Return the (x, y) coordinate for the center point of the cell that contains the specified text.  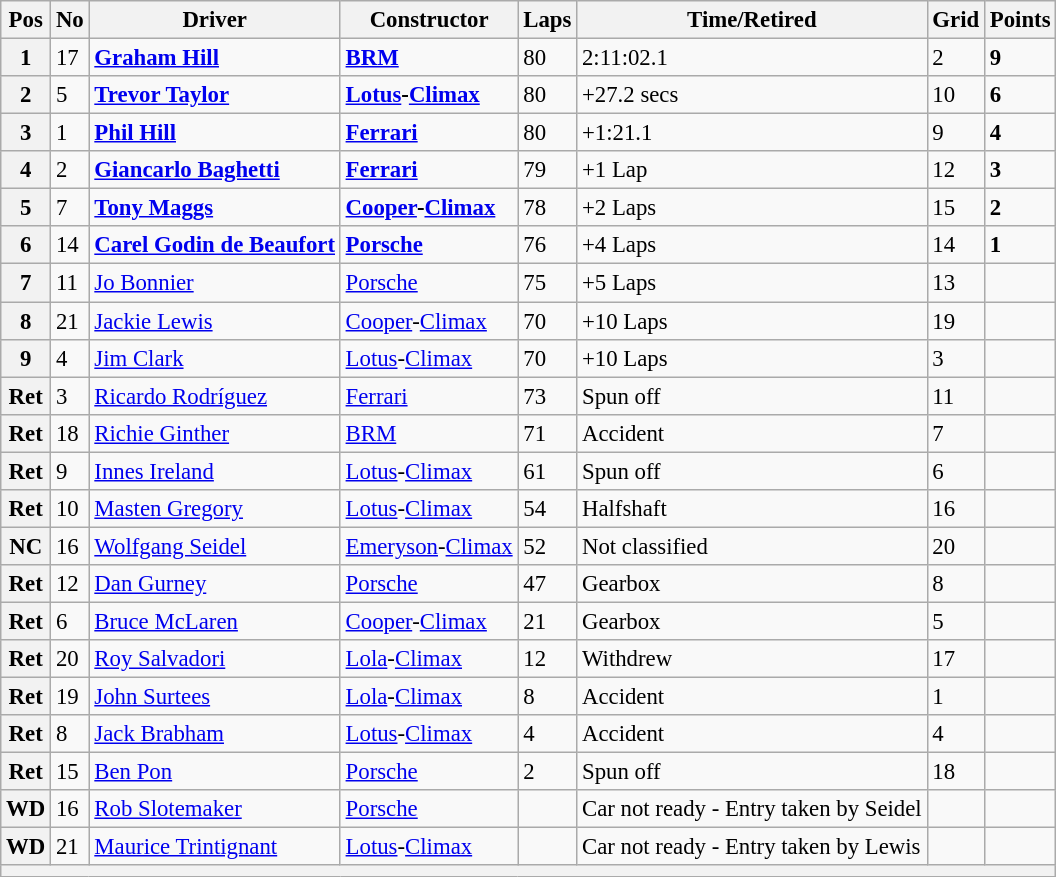
Grid (956, 20)
Not classified (752, 546)
76 (548, 245)
+1 Lap (752, 170)
+2 Laps (752, 208)
52 (548, 546)
Time/Retired (752, 20)
Richie Ginther (214, 433)
Wolfgang Seidel (214, 546)
Trevor Taylor (214, 95)
+5 Laps (752, 283)
13 (956, 283)
Withdrew (752, 659)
+4 Laps (752, 245)
2:11:02.1 (752, 58)
71 (548, 433)
Jim Clark (214, 358)
Jack Brabham (214, 734)
Graham Hill (214, 58)
Bruce McLaren (214, 621)
John Surtees (214, 697)
Ricardo Rodríguez (214, 396)
Car not ready - Entry taken by Seidel (752, 809)
Jo Bonnier (214, 283)
Jackie Lewis (214, 321)
+1:21.1 (752, 133)
61 (548, 471)
Roy Salvadori (214, 659)
No (70, 20)
Ben Pon (214, 772)
Driver (214, 20)
Rob Slotemaker (214, 809)
Car not ready - Entry taken by Lewis (752, 847)
Tony Maggs (214, 208)
Constructor (429, 20)
73 (548, 396)
Emeryson-Climax (429, 546)
78 (548, 208)
Points (1020, 20)
47 (548, 584)
75 (548, 283)
Halfshaft (752, 509)
Laps (548, 20)
Giancarlo Baghetti (214, 170)
54 (548, 509)
NC (26, 546)
Innes Ireland (214, 471)
Carel Godin de Beaufort (214, 245)
Masten Gregory (214, 509)
Pos (26, 20)
79 (548, 170)
+27.2 secs (752, 95)
Phil Hill (214, 133)
Dan Gurney (214, 584)
Maurice Trintignant (214, 847)
